Output the [x, y] coordinate of the center of the cell containing the given text.  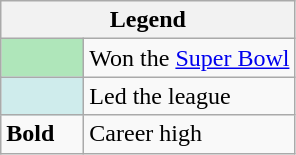
Legend [148, 20]
Led the league [190, 96]
Career high [190, 134]
Bold [42, 134]
Won the Super Bowl [190, 58]
